Provide the [x, y] coordinate of the cell's center where the given text is located.  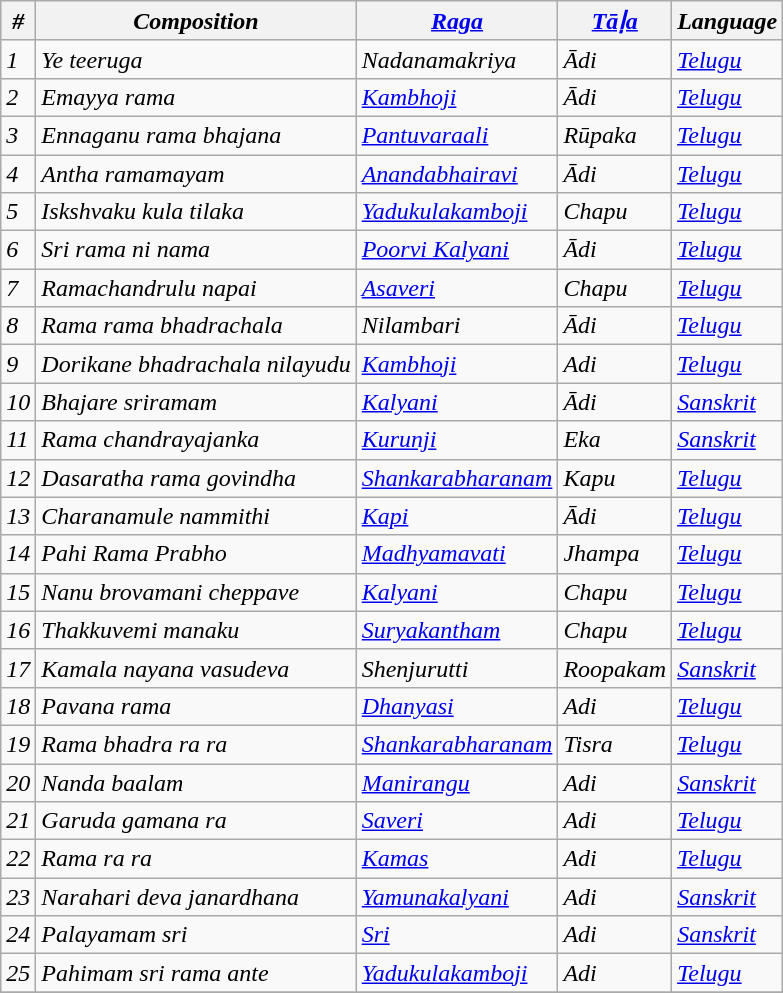
Garuda gamana ra [196, 821]
Ennaganu rama bhajana [196, 135]
Jhampa [615, 554]
25 [18, 973]
Nanda baalam [196, 783]
14 [18, 554]
Language [728, 21]
Ramachandrulu napai [196, 288]
18 [18, 706]
20 [18, 783]
Nilambari [457, 326]
4 [18, 173]
Yamunakalyani [457, 897]
17 [18, 668]
Madhyamavati [457, 554]
Palayamam sri [196, 935]
Ye teeruga [196, 59]
Sri [457, 935]
22 [18, 859]
Antha ramamayam [196, 173]
13 [18, 516]
Suryakantham [457, 630]
12 [18, 478]
Thakkuvemi manaku [196, 630]
Rūpaka [615, 135]
9 [18, 364]
Dasaratha rama govindha [196, 478]
Emayya rama [196, 97]
19 [18, 744]
5 [18, 212]
Nadanamakriya [457, 59]
Kurunji [457, 440]
Eka [615, 440]
11 [18, 440]
23 [18, 897]
15 [18, 592]
Pahimam sri rama ante [196, 973]
Saveri [457, 821]
Anandabhairavi [457, 173]
Rama rama bhadrachala [196, 326]
3 [18, 135]
Dhanyasi [457, 706]
Kapi [457, 516]
Kamala nayana vasudeva [196, 668]
Rama ra ra [196, 859]
21 [18, 821]
Charanamule nammithi [196, 516]
Nanu brovamani cheppave [196, 592]
Tāḷa [615, 21]
16 [18, 630]
Pantuvaraali [457, 135]
Pavana rama [196, 706]
7 [18, 288]
Kamas [457, 859]
Rama chandrayajanka [196, 440]
6 [18, 250]
24 [18, 935]
1 [18, 59]
Narahari deva janardhana [196, 897]
Kapu [615, 478]
Dorikane bhadrachala nilayudu [196, 364]
Pahi Rama Prabho [196, 554]
Roopakam [615, 668]
Poorvi Kalyani [457, 250]
Composition [196, 21]
Asaveri [457, 288]
Tisra [615, 744]
Iskshvaku kula tilaka [196, 212]
10 [18, 402]
Shenjurutti [457, 668]
# [18, 21]
Bhajare sriramam [196, 402]
Sri rama ni nama [196, 250]
2 [18, 97]
8 [18, 326]
Rama bhadra ra ra [196, 744]
Manirangu [457, 783]
Raga [457, 21]
